Locate the cell with the specified text and output its [x, y] center coordinate. 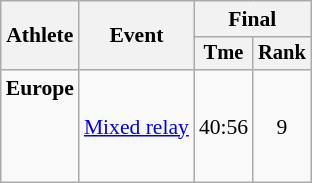
Europe [40, 126]
40:56 [224, 126]
Event [136, 36]
Tme [224, 54]
9 [282, 126]
Rank [282, 54]
Final [252, 19]
Athlete [40, 36]
Mixed relay [136, 126]
